Return [X, Y] of the center of cell containing provided text 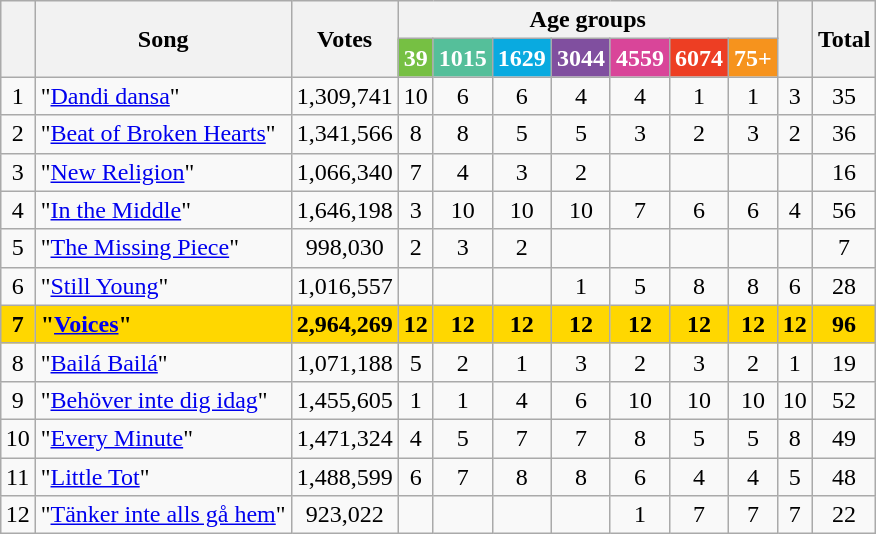
6074 [698, 58]
1,071,188 [344, 362]
16 [844, 172]
1,066,340 [344, 172]
998,030 [344, 248]
28 [844, 286]
"Voices" [163, 324]
49 [844, 438]
4559 [640, 58]
1,455,605 [344, 400]
"Every Minute" [163, 438]
75+ [754, 58]
Song [163, 39]
19 [844, 362]
Total [844, 39]
1,341,566 [344, 134]
35 [844, 96]
96 [844, 324]
1,471,324 [344, 438]
"Beat of Broken Hearts" [163, 134]
Age groups [588, 20]
"In the Middle" [163, 210]
1629 [522, 58]
"Bailá Bailá" [163, 362]
"Still Young" [163, 286]
2,964,269 [344, 324]
39 [416, 58]
"Dandi dansa" [163, 96]
11 [18, 477]
9 [18, 400]
3044 [580, 58]
1,016,557 [344, 286]
1,309,741 [344, 96]
1,488,599 [344, 477]
"Behöver inte dig idag" [163, 400]
52 [844, 400]
"Tänker inte alls gå hem" [163, 515]
"Little Tot" [163, 477]
"The Missing Piece" [163, 248]
56 [844, 210]
Votes [344, 39]
22 [844, 515]
36 [844, 134]
1015 [462, 58]
48 [844, 477]
1,646,198 [344, 210]
923,022 [344, 515]
"New Religion" [163, 172]
